From the cell containing the given text, extract its center point as [X, Y] coordinate. 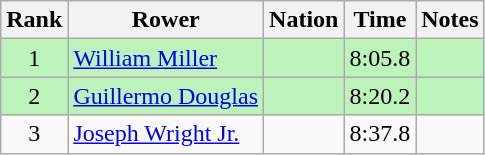
8:37.8 [380, 134]
8:20.2 [380, 96]
Joseph Wright Jr. [166, 134]
Guillermo Douglas [166, 96]
3 [34, 134]
Time [380, 20]
8:05.8 [380, 58]
Nation [304, 20]
1 [34, 58]
2 [34, 96]
Rower [166, 20]
Rank [34, 20]
William Miller [166, 58]
Notes [450, 20]
